From the cell containing the given text, extract its center point as (X, Y) coordinate. 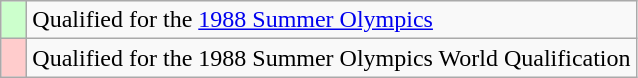
Qualified for the 1988 Summer Olympics (332, 20)
Qualified for the 1988 Summer Olympics World Qualification (332, 58)
